Output the [X, Y] coordinate of the center of the cell containing the given text.  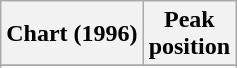
Chart (1996) [72, 34]
Peakposition [189, 34]
